Determine the (x, y) coordinate at the center of the cell enclosing the given text.  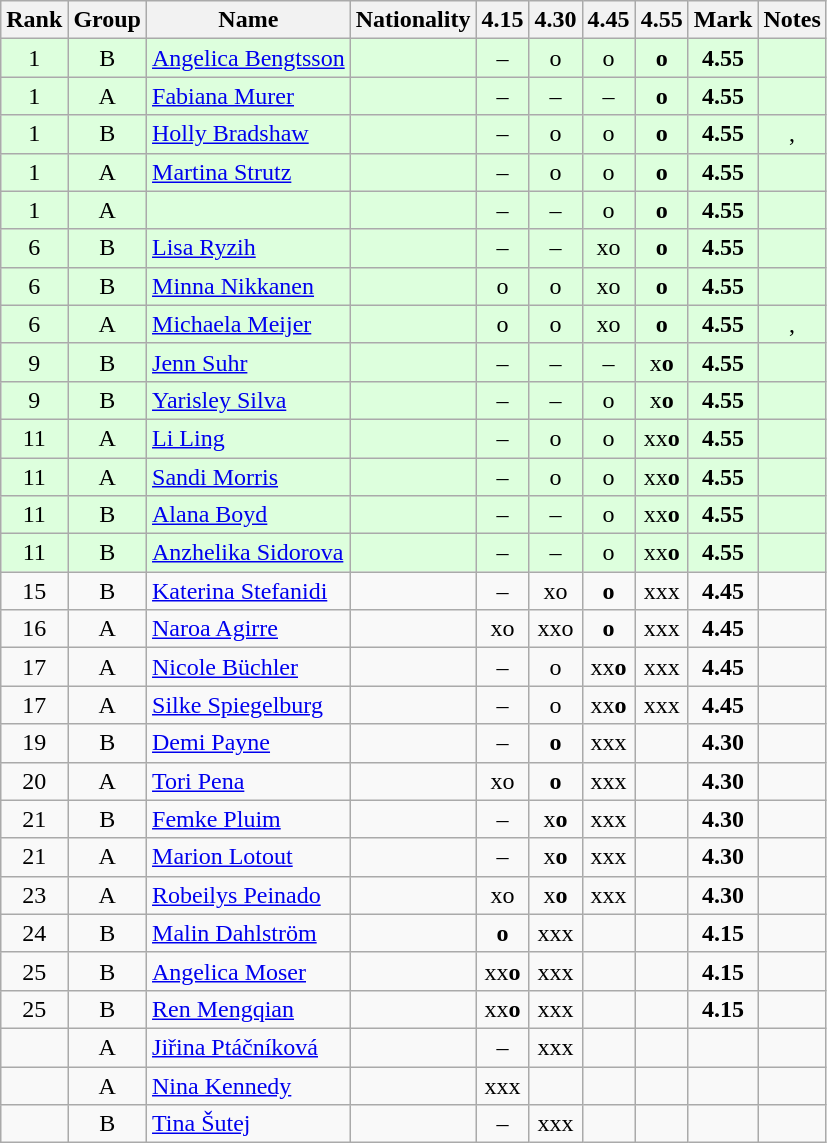
Holly Bradshaw (249, 134)
Notes (792, 20)
Minna Nikkanen (249, 286)
Malin Dahlström (249, 933)
Katerina Stefanidi (249, 591)
Ren Mengqian (249, 1009)
Nina Kennedy (249, 1085)
Angelica Moser (249, 971)
Demi Payne (249, 743)
Jiřina Ptáčníková (249, 1047)
19 (34, 743)
Name (249, 20)
Tina Šutej (249, 1124)
Fabiana Murer (249, 96)
20 (34, 781)
Nationality (413, 20)
Anzhelika Sidorova (249, 553)
Angelica Bengtsson (249, 58)
Robeilys Peinado (249, 895)
Michaela Meijer (249, 324)
Femke Pluim (249, 819)
Jenn Suhr (249, 362)
24 (34, 933)
Martina Strutz (249, 172)
Lisa Ryzih (249, 248)
Naroa Agirre (249, 629)
Rank (34, 20)
Alana Boyd (249, 515)
Tori Pena (249, 781)
Nicole Büchler (249, 667)
Sandi Morris (249, 477)
Li Ling (249, 438)
Mark (723, 20)
16 (34, 629)
Marion Lotout (249, 857)
Group (108, 20)
Silke Spiegelburg (249, 705)
Yarisley Silva (249, 400)
15 (34, 591)
23 (34, 895)
